Find where the given text appears and provide that cell's center as (x, y) coordinate. 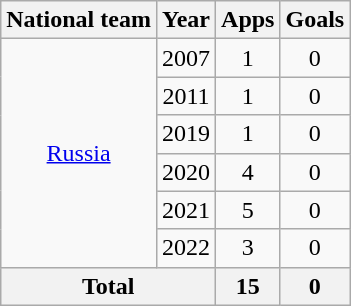
15 (248, 286)
2007 (186, 58)
Apps (248, 20)
National team (79, 20)
3 (248, 248)
Goals (315, 20)
2020 (186, 172)
4 (248, 172)
2021 (186, 210)
2022 (186, 248)
Year (186, 20)
2011 (186, 96)
2019 (186, 134)
5 (248, 210)
Total (108, 286)
Russia (79, 153)
